Output the [x, y] coordinate of the center of the cell containing the given text.  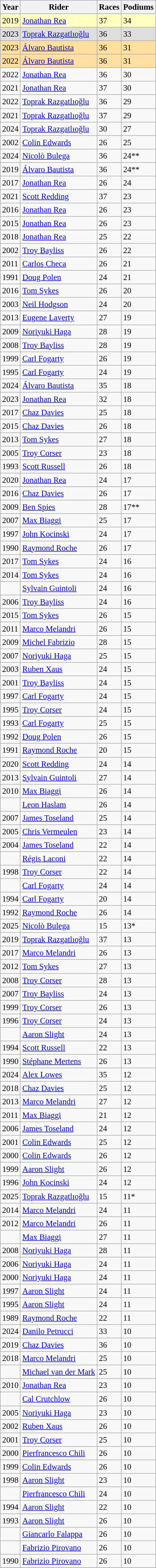
2004 [10, 845]
Régis Laconi [59, 858]
Danilo Petrucci [59, 1331]
Podiums [138, 7]
Michel Fabrizio [59, 642]
Year [10, 7]
11* [138, 1196]
Alex Lowes [59, 1075]
34 [138, 21]
Carlos Checa [59, 264]
Chris Vermeulen [59, 831]
Eugene Laverty [59, 318]
13* [138, 926]
Ben Spies [59, 507]
Leon Haslam [59, 804]
Cal Crutchlow [59, 1399]
Stéphane Mertens [59, 1061]
Giancarlo Falappa [59, 1534]
Races [109, 7]
Neil Hodgson [59, 304]
32 [109, 399]
Michael van der Mark [59, 1372]
17** [138, 507]
Rider [59, 7]
1989 [10, 1318]
